Pinpoint the cell where the given text exists, returning its (x, y) midpoint coordinate. 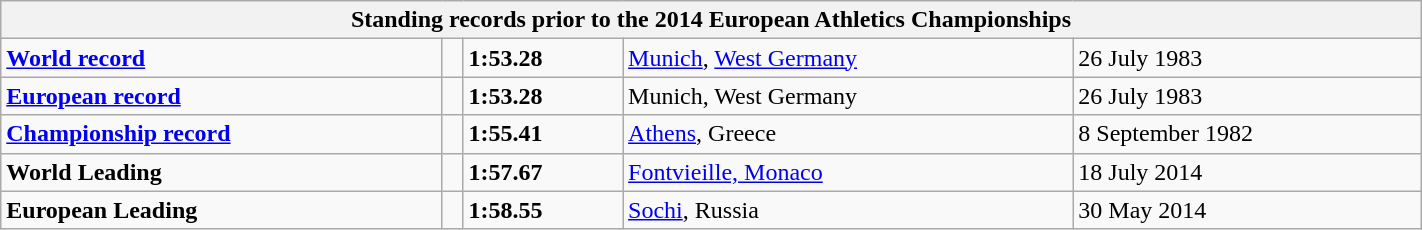
World Leading (222, 172)
Athens, Greece (848, 134)
1:57.67 (543, 172)
Fontvieille, Monaco (848, 172)
Sochi, Russia (848, 210)
1:55.41 (543, 134)
18 July 2014 (1247, 172)
1:58.55 (543, 210)
European record (222, 96)
European Leading (222, 210)
World record (222, 58)
8 September 1982 (1247, 134)
30 May 2014 (1247, 210)
Standing records prior to the 2014 European Athletics Championships (711, 20)
Championship record (222, 134)
